Return [x, y] of the center of cell containing provided text 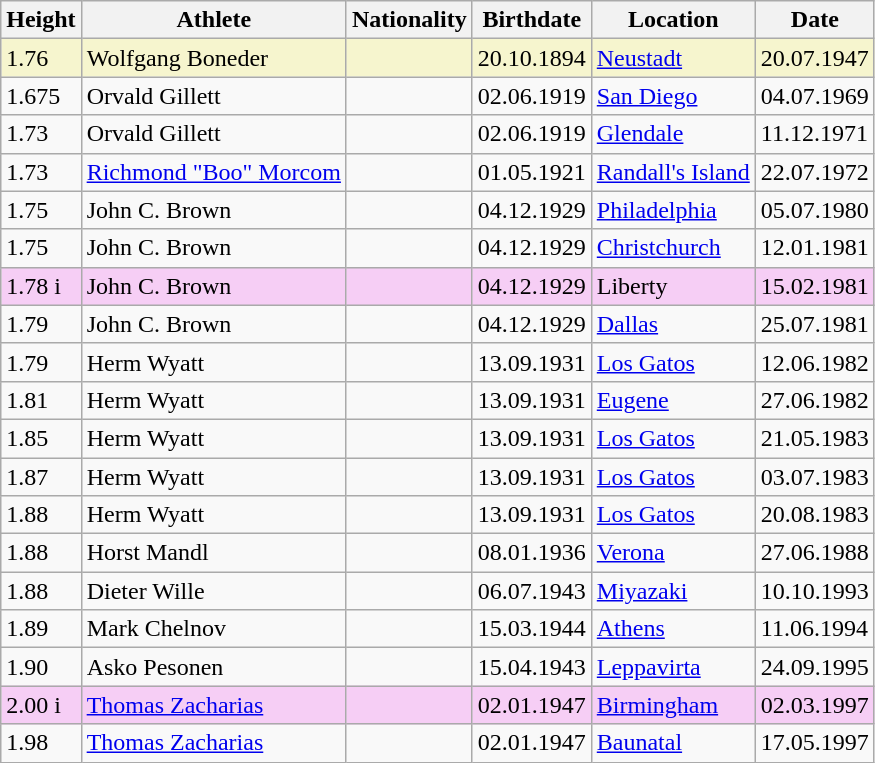
22.07.1972 [814, 172]
24.09.1995 [814, 667]
Leppavirta [673, 667]
1.76 [41, 58]
Horst Mandl [214, 553]
Location [673, 20]
1.89 [41, 629]
1.675 [41, 96]
27.06.1982 [814, 400]
25.07.1981 [814, 324]
1.90 [41, 667]
08.01.1936 [532, 553]
05.07.1980 [814, 210]
Birmingham [673, 705]
Eugene [673, 400]
Wolfgang Boneder [214, 58]
Baunatal [673, 743]
1.78 i [41, 286]
12.06.1982 [814, 362]
Richmond "Boo" Morcom [214, 172]
Dieter Wille [214, 591]
04.07.1969 [814, 96]
Nationality [409, 20]
20.10.1894 [532, 58]
Christchurch [673, 248]
Verona [673, 553]
01.05.1921 [532, 172]
Asko Pesonen [214, 667]
Miyazaki [673, 591]
Date [814, 20]
2.00 i [41, 705]
Glendale [673, 134]
Dallas [673, 324]
02.03.1997 [814, 705]
10.10.1993 [814, 591]
15.04.1943 [532, 667]
11.06.1994 [814, 629]
12.01.1981 [814, 248]
Randall's Island [673, 172]
03.07.1983 [814, 477]
20.07.1947 [814, 58]
27.06.1988 [814, 553]
Liberty [673, 286]
Neustadt [673, 58]
1.98 [41, 743]
06.07.1943 [532, 591]
11.12.1971 [814, 134]
15.02.1981 [814, 286]
Philadelphia [673, 210]
15.03.1944 [532, 629]
17.05.1997 [814, 743]
1.81 [41, 400]
1.85 [41, 438]
Mark Chelnov [214, 629]
Athens [673, 629]
San Diego [673, 96]
Birthdate [532, 20]
1.87 [41, 477]
Athlete [214, 20]
20.08.1983 [814, 515]
21.05.1983 [814, 438]
Height [41, 20]
